Extract the [X, Y] coordinate from the center of the cell holding the provided text.  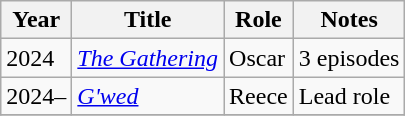
The Gathering [148, 58]
Lead role [349, 96]
2024– [36, 96]
Reece [259, 96]
Year [36, 20]
G'wed [148, 96]
Role [259, 20]
Oscar [259, 58]
Title [148, 20]
2024 [36, 58]
3 episodes [349, 58]
Notes [349, 20]
